Search for the cell housing the specified text and yield its [X, Y] center coordinate. 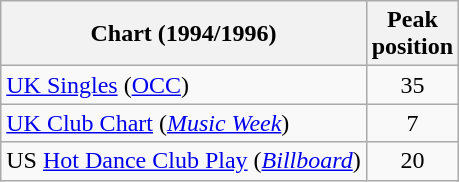
Peakposition [412, 34]
7 [412, 123]
UK Singles (OCC) [184, 85]
20 [412, 161]
US Hot Dance Club Play (Billboard) [184, 161]
UK Club Chart (Music Week) [184, 123]
35 [412, 85]
Chart (1994/1996) [184, 34]
